Identify which cell holds the provided text, then report its [X, Y] central coordinate. 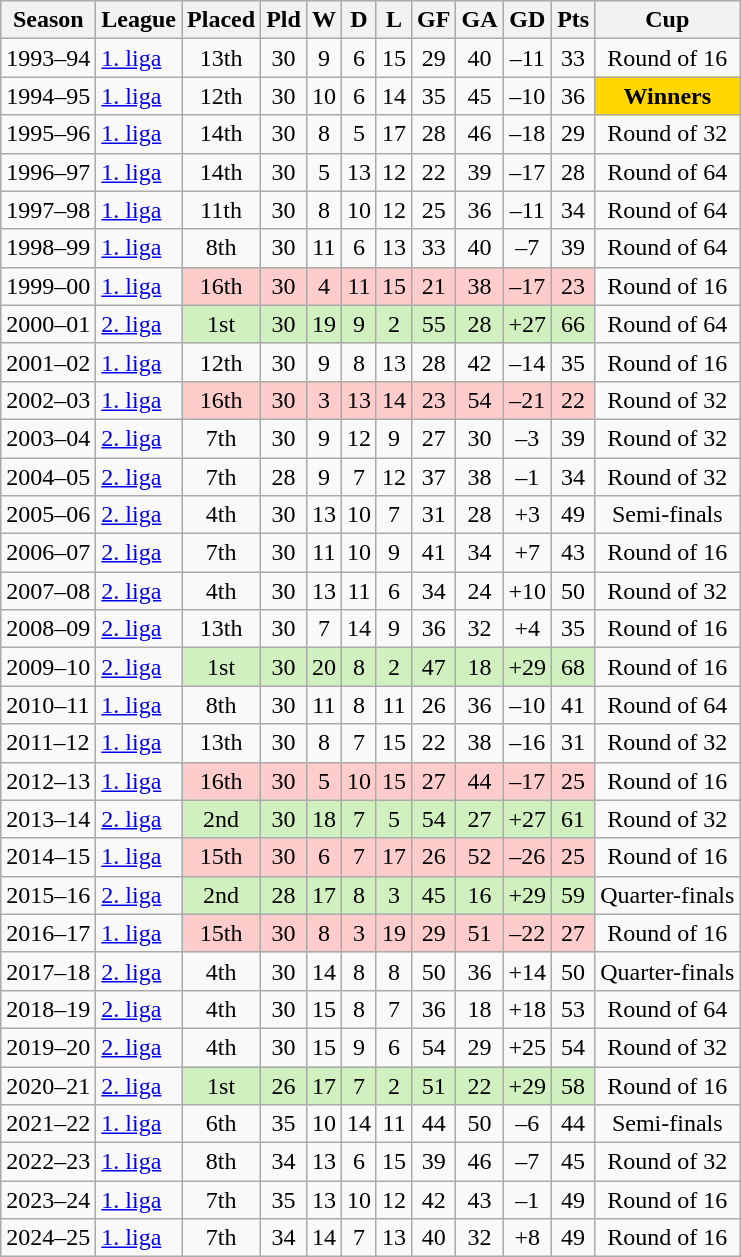
2024–25 [48, 1238]
2012–13 [48, 781]
L [394, 20]
1994–95 [48, 96]
2022–23 [48, 1162]
–18 [528, 134]
+4 [528, 629]
1999–00 [48, 286]
2011–12 [48, 743]
37 [434, 477]
2018–19 [48, 1009]
1993–94 [48, 58]
68 [574, 667]
66 [574, 324]
2004–05 [48, 477]
2002–03 [48, 400]
11th [222, 210]
2019–20 [48, 1047]
League [139, 20]
53 [574, 1009]
+18 [528, 1009]
1997–98 [48, 210]
Pld [284, 20]
2010–11 [48, 705]
–6 [528, 1124]
6th [222, 1124]
GF [434, 20]
2023–24 [48, 1200]
61 [574, 819]
+8 [528, 1238]
Cup [668, 20]
1996–97 [48, 172]
W [324, 20]
2016–17 [48, 933]
2014–15 [48, 857]
2005–06 [48, 515]
2007–08 [48, 591]
Winners [668, 96]
1998–99 [48, 248]
Season [48, 20]
16 [480, 895]
2009–10 [48, 667]
GD [528, 20]
2015–16 [48, 895]
2017–18 [48, 971]
2020–21 [48, 1085]
Pts [574, 20]
4 [324, 286]
24 [480, 591]
+7 [528, 553]
59 [574, 895]
20 [324, 667]
–22 [528, 933]
2001–02 [48, 362]
2006–07 [48, 553]
Placed [222, 20]
52 [480, 857]
55 [434, 324]
D [358, 20]
2000–01 [48, 324]
2008–09 [48, 629]
+10 [528, 591]
–3 [528, 438]
+14 [528, 971]
2013–14 [48, 819]
21 [434, 286]
+25 [528, 1047]
–21 [528, 400]
–26 [528, 857]
1995–96 [48, 134]
2003–04 [48, 438]
2021–22 [48, 1124]
GA [480, 20]
–16 [528, 743]
47 [434, 667]
–14 [528, 362]
+3 [528, 515]
58 [574, 1085]
